Extract the [x, y] coordinate from the center of the cell holding the provided text.  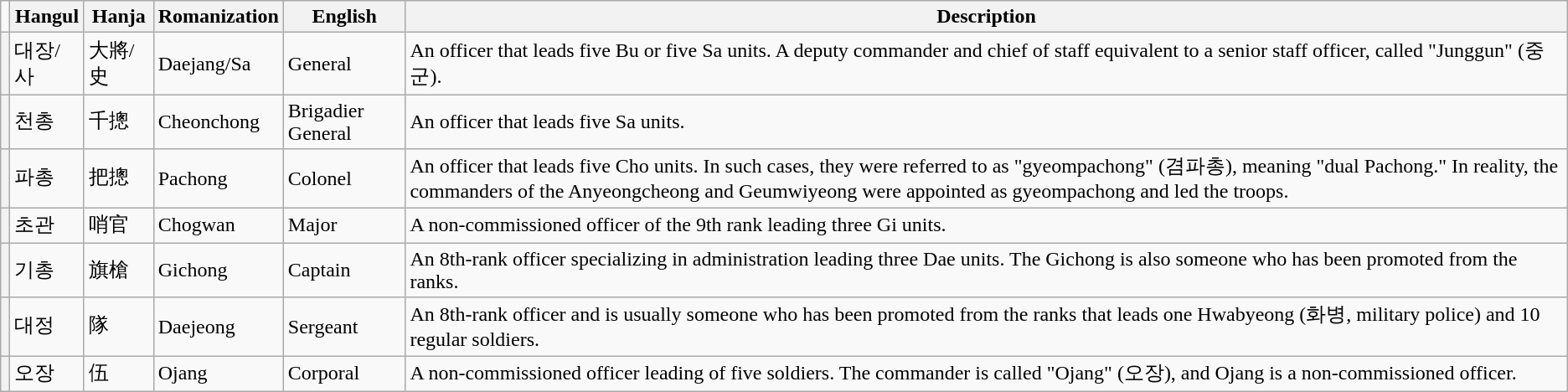
千摠 [119, 122]
General [344, 64]
An officer that leads five Bu or five Sa units. A deputy commander and chief of staff equivalent to a senior staff officer, called "Junggun" (중군). [987, 64]
Daejang/Sa [218, 64]
An 8th-rank officer specializing in administration leading three Dae units. The Gichong is also someone who has been promoted from the ranks. [987, 270]
大將/史 [119, 64]
English [344, 17]
隊 [119, 327]
把摠 [119, 178]
Sergeant [344, 327]
Hanja [119, 17]
Colonel [344, 178]
Ojang [218, 374]
旗槍 [119, 270]
哨官 [119, 226]
Major [344, 226]
Brigadier General [344, 122]
Gichong [218, 270]
A non-commissioned officer of the 9th rank leading three Gi units. [987, 226]
파총 [47, 178]
Hangul [47, 17]
오장 [47, 374]
Captain [344, 270]
천총 [47, 122]
Daejeong [218, 327]
伍 [119, 374]
대장/사 [47, 64]
기총 [47, 270]
A non-commissioned officer leading of five soldiers. The commander is called "Ojang" (오장), and Ojang is a non-commissioned officer. [987, 374]
대정 [47, 327]
Chogwan [218, 226]
Description [987, 17]
Romanization [218, 17]
초관 [47, 226]
An officer that leads five Sa units. [987, 122]
Corporal [344, 374]
Cheonchong [218, 122]
Pachong [218, 178]
